Extract the (x, y) coordinate from the center of the cell holding the provided text.  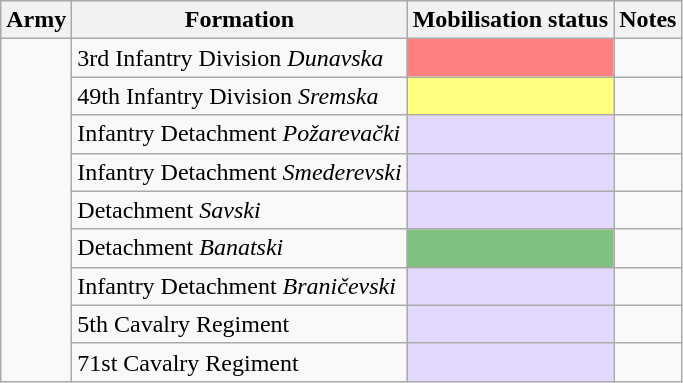
Infantry Detachment Braničevski (240, 286)
Mobilisation status (510, 20)
Notes (648, 20)
5th Cavalry Regiment (240, 324)
Formation (240, 20)
49th Infantry Division Sremska (240, 96)
Detachment Savski (240, 210)
Army (36, 20)
Infantry Detachment Požarevački (240, 134)
Detachment Banatski (240, 248)
Infantry Detachment Smederevski (240, 172)
71st Cavalry Regiment (240, 362)
3rd Infantry Division Dunavska (240, 58)
